From the cell containing the given text, extract its center point as (x, y) coordinate. 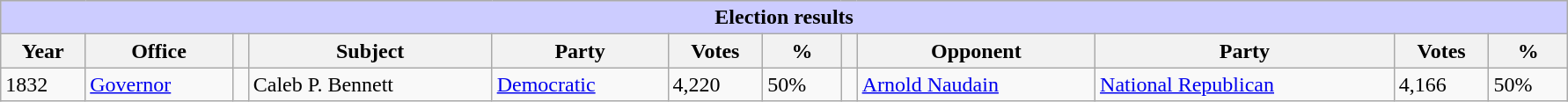
4,220 (715, 84)
Opponent (976, 51)
Office (158, 51)
Subject (370, 51)
Governor (158, 84)
Year (43, 51)
Democratic (580, 84)
Election results (785, 18)
National Republican (1245, 84)
Caleb P. Bennett (370, 84)
1832 (43, 84)
Arnold Naudain (976, 84)
4,166 (1441, 84)
